Capture the cell that displays the provided text and extract its (x, y) central coordinate. 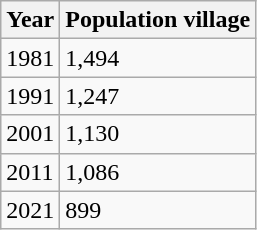
1,247 (158, 96)
2001 (30, 134)
1,130 (158, 134)
899 (158, 210)
2021 (30, 210)
1,086 (158, 172)
Population village (158, 20)
1,494 (158, 58)
Year (30, 20)
1981 (30, 58)
2011 (30, 172)
1991 (30, 96)
